Return the (x, y) coordinate for the center point of the cell that contains the specified text.  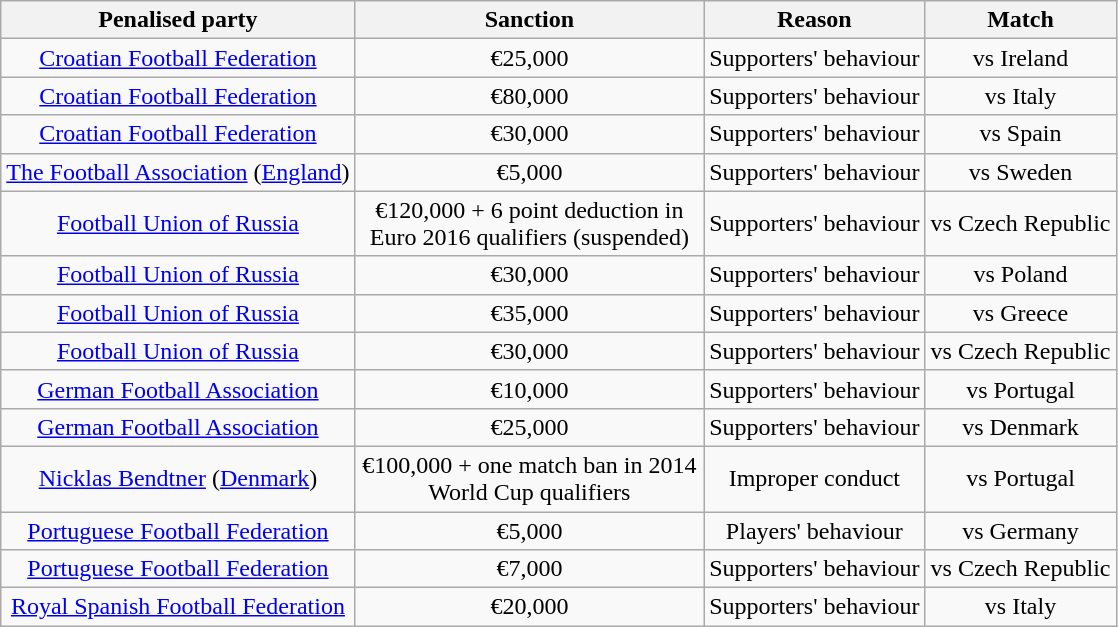
Match (1020, 20)
Improper conduct (814, 478)
The Football Association (England) (178, 172)
vs Ireland (1020, 58)
Players' behaviour (814, 531)
€10,000 (530, 389)
vs Germany (1020, 531)
€100,000 + one match ban in 2014 World Cup qualifiers (530, 478)
€35,000 (530, 313)
Reason (814, 20)
vs Sweden (1020, 172)
vs Denmark (1020, 427)
€80,000 (530, 96)
Penalised party (178, 20)
€20,000 (530, 607)
vs Poland (1020, 275)
Sanction (530, 20)
vs Greece (1020, 313)
vs Spain (1020, 134)
€7,000 (530, 569)
Nicklas Bendtner (Denmark) (178, 478)
€120,000 + 6 point deduction in Euro 2016 qualifiers (suspended) (530, 224)
Royal Spanish Football Federation (178, 607)
